From the cell containing the given text, extract its center point as (X, Y) coordinate. 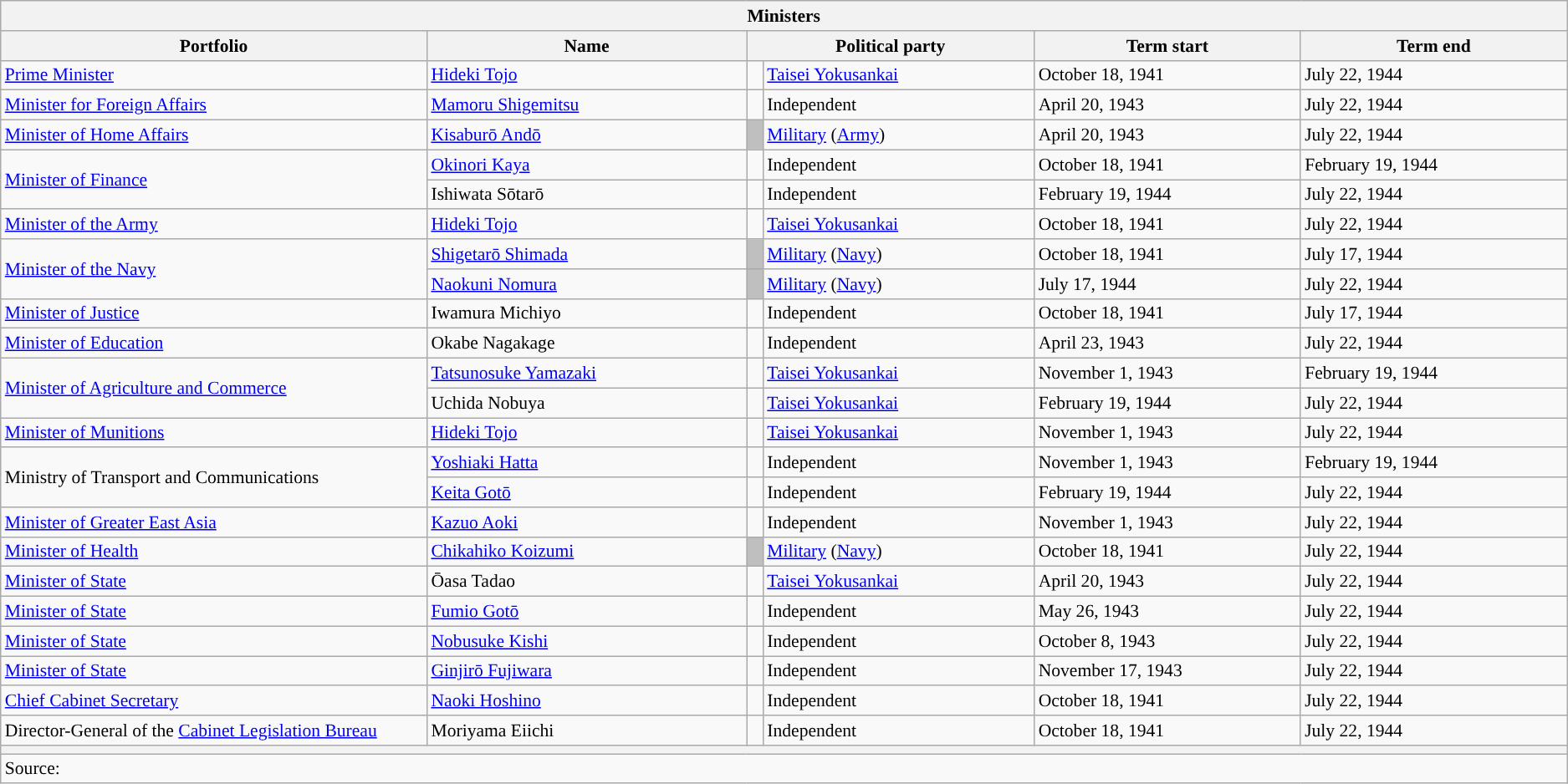
Minister of Munitions (214, 433)
Ōasa Tadao (586, 582)
Nobusuke Kishi (586, 641)
October 8, 1943 (1167, 641)
Ministers (784, 16)
Shigetarō Shimada (586, 254)
Keita Gotō (586, 492)
Ministry of Transport and Communications (214, 478)
Okabe Nagakage (586, 344)
Kisaburō Andō (586, 135)
Prime Minister (214, 75)
November 17, 1943 (1167, 671)
Chief Cabinet Secretary (214, 701)
May 26, 1943 (1167, 612)
April 23, 1943 (1167, 344)
Ishiwata Sōtarō (586, 195)
Term end (1433, 46)
Minister of Home Affairs (214, 135)
Minister of the Navy (214, 269)
Minister of the Army (214, 225)
Kazuo Aoki (586, 522)
Okinori Kaya (586, 165)
Moriyama Eiichi (586, 731)
Minister of Health (214, 552)
Minister of Greater East Asia (214, 522)
Uchida Nobuya (586, 403)
Yoshiaki Hatta (586, 463)
Chikahiko Koizumi (586, 552)
Director-General of the Cabinet Legislation Bureau (214, 731)
Ginjirō Fujiwara (586, 671)
Naokuni Nomura (586, 284)
Military (Army) (898, 135)
Mamoru Shigemitsu (586, 105)
Minister of Justice (214, 313)
Source: (784, 769)
Portfolio (214, 46)
Political party (891, 46)
Name (586, 46)
Tatsunosuke Yamazaki (586, 374)
Minister of Finance (214, 179)
Naoki Hoshino (586, 701)
Iwamura Michiyo (586, 313)
Minister of Agriculture and Commerce (214, 388)
Term start (1167, 46)
Minister for Foreign Affairs (214, 105)
Minister of Education (214, 344)
Fumio Gotō (586, 612)
